Capture the cell that displays the provided text and extract its [X, Y] central coordinate. 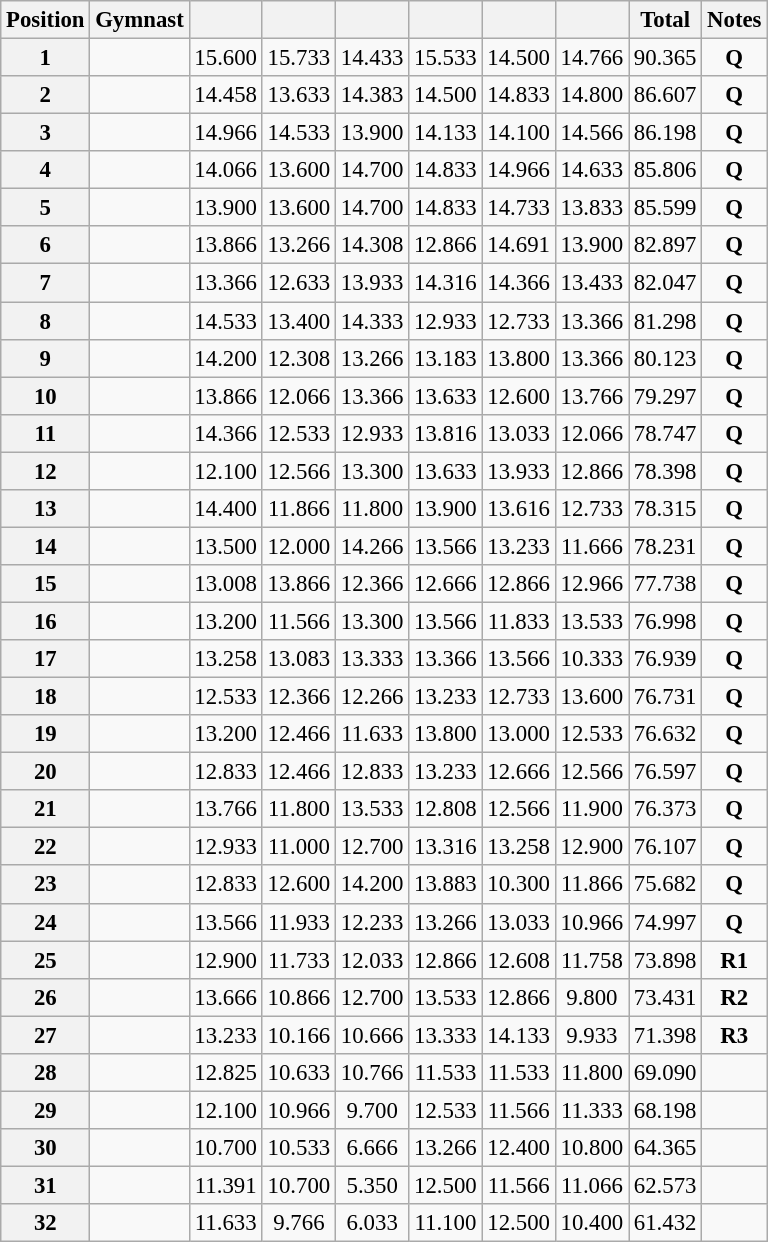
12.966 [592, 584]
76.597 [664, 772]
76.998 [664, 621]
14.316 [446, 283]
14.766 [592, 58]
10.400 [592, 1223]
13.008 [226, 584]
82.897 [664, 245]
75.682 [664, 885]
30 [46, 1148]
76.939 [664, 659]
14 [46, 546]
23 [46, 885]
14.566 [592, 133]
78.747 [664, 433]
78.315 [664, 509]
14.333 [372, 321]
68.198 [664, 1110]
6.033 [372, 1223]
13.833 [592, 208]
10.766 [372, 1073]
61.432 [664, 1223]
4 [46, 170]
17 [46, 659]
10.300 [518, 885]
12.233 [372, 922]
R3 [734, 1035]
13 [46, 509]
85.599 [664, 208]
64.365 [664, 1148]
14.100 [518, 133]
R2 [734, 997]
13.400 [298, 321]
Total [664, 20]
9.800 [592, 997]
12.308 [298, 358]
14.383 [372, 95]
3 [46, 133]
14.400 [226, 509]
78.231 [664, 546]
12.266 [372, 697]
11.000 [298, 847]
24 [46, 922]
76.373 [664, 809]
14.733 [518, 208]
26 [46, 997]
14.800 [592, 95]
5.350 [372, 1185]
11.733 [298, 960]
9.933 [592, 1035]
25 [46, 960]
Gymnast [140, 20]
80.123 [664, 358]
76.731 [664, 697]
12.000 [298, 546]
12 [46, 471]
13.616 [518, 509]
11.066 [592, 1185]
11.333 [592, 1110]
7 [46, 283]
1 [46, 58]
14.266 [372, 546]
8 [46, 321]
11.833 [518, 621]
11.391 [226, 1185]
14.458 [226, 95]
13.183 [446, 358]
10.166 [298, 1035]
14.066 [226, 170]
12.633 [298, 283]
81.298 [664, 321]
22 [46, 847]
10.800 [592, 1148]
2 [46, 95]
10 [46, 396]
5 [46, 208]
11.666 [592, 546]
76.107 [664, 847]
90.365 [664, 58]
Notes [734, 20]
6.666 [372, 1148]
31 [46, 1185]
86.198 [664, 133]
77.738 [664, 584]
74.997 [664, 922]
12.033 [372, 960]
20 [46, 772]
12.400 [518, 1148]
9.700 [372, 1110]
11.933 [298, 922]
62.573 [664, 1185]
9.766 [298, 1223]
11.900 [592, 809]
29 [46, 1110]
11.758 [592, 960]
73.431 [664, 997]
10.533 [298, 1148]
12.825 [226, 1073]
78.398 [664, 471]
13.316 [446, 847]
15.733 [298, 58]
14.308 [372, 245]
9 [46, 358]
73.898 [664, 960]
16 [46, 621]
13.816 [446, 433]
10.633 [298, 1073]
11 [46, 433]
Position [46, 20]
10.666 [372, 1035]
R1 [734, 960]
21 [46, 809]
86.607 [664, 95]
13.666 [226, 997]
71.398 [664, 1035]
10.333 [592, 659]
13.500 [226, 546]
13.000 [518, 734]
6 [46, 245]
10.866 [298, 997]
82.047 [664, 283]
13.083 [298, 659]
69.090 [664, 1073]
15.600 [226, 58]
79.297 [664, 396]
12.808 [446, 809]
85.806 [664, 170]
76.632 [664, 734]
14.433 [372, 58]
18 [46, 697]
32 [46, 1223]
15 [46, 584]
13.433 [592, 283]
15.533 [446, 58]
27 [46, 1035]
14.633 [592, 170]
13.883 [446, 885]
28 [46, 1073]
12.608 [518, 960]
14.691 [518, 245]
11.100 [446, 1223]
19 [46, 734]
